Identify which cell holds the provided text, then report its [x, y] central coordinate. 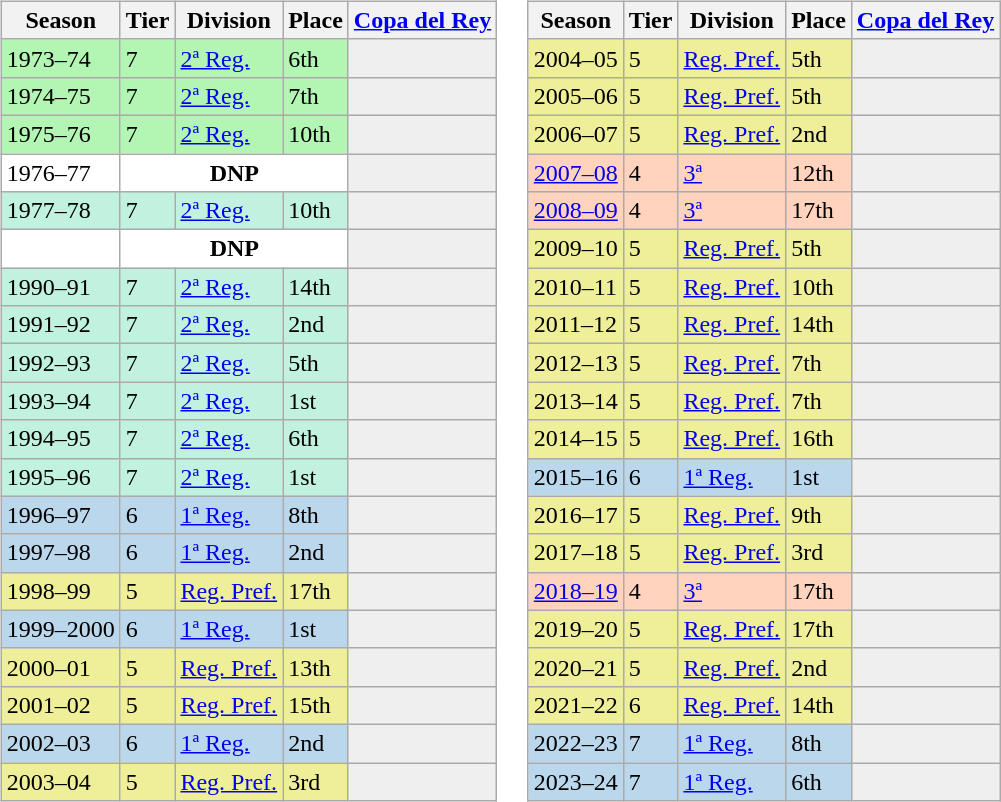
1995–96 [60, 477]
2004–05 [576, 58]
2003–04 [60, 781]
2002–03 [60, 743]
1975–76 [60, 134]
1996–97 [60, 515]
2012–13 [576, 363]
1977–78 [60, 211]
1998–99 [60, 591]
2000–01 [60, 667]
1999–2000 [60, 629]
12th [819, 173]
2017–18 [576, 553]
2009–10 [576, 249]
9th [819, 515]
1994–95 [60, 439]
2013–14 [576, 401]
1997–98 [60, 553]
2007–08 [576, 173]
2005–06 [576, 96]
1993–94 [60, 401]
2015–16 [576, 477]
2018–19 [576, 591]
2006–07 [576, 134]
16th [819, 439]
2011–12 [576, 325]
1992–93 [60, 363]
2022–23 [576, 743]
13th [316, 667]
2010–11 [576, 287]
2014–15 [576, 439]
1974–75 [60, 96]
2020–21 [576, 667]
2008–09 [576, 211]
1990–91 [60, 287]
2019–20 [576, 629]
2023–24 [576, 781]
1976–77 [60, 173]
1991–92 [60, 325]
2001–02 [60, 705]
2016–17 [576, 515]
2021–22 [576, 705]
15th [316, 705]
1973–74 [60, 58]
